Identify which cell holds the provided text, then report its [x, y] central coordinate. 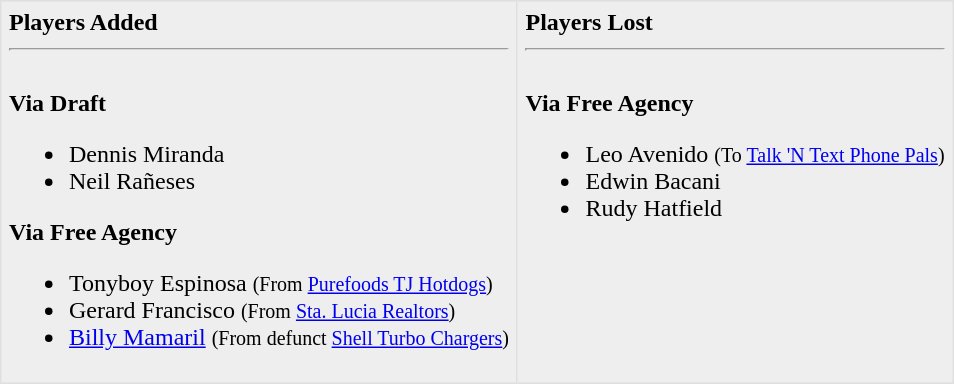
Players Lost Via Free AgencyLeo Avenido (To Talk 'N Text Phone Pals)Edwin BacaniRudy Hatfield [735, 192]
